For the text-containing cell, return its midpoint in (x, y) coordinate format. 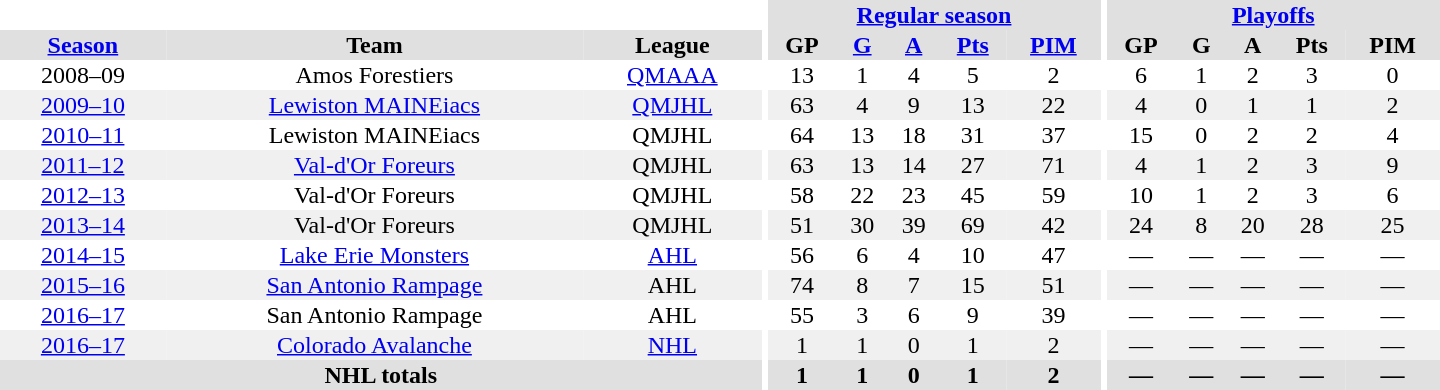
Season (83, 45)
2011–12 (83, 165)
18 (914, 135)
NHL totals (381, 375)
30 (862, 225)
47 (1054, 255)
59 (1054, 195)
31 (972, 135)
25 (1392, 225)
24 (1140, 225)
Amos Forestiers (374, 75)
27 (972, 165)
2013–14 (83, 225)
NHL (672, 345)
37 (1054, 135)
58 (802, 195)
42 (1054, 225)
2012–13 (83, 195)
64 (802, 135)
2015–16 (83, 285)
2014–15 (83, 255)
55 (802, 315)
14 (914, 165)
56 (802, 255)
28 (1312, 225)
20 (1252, 225)
45 (972, 195)
League (672, 45)
Team (374, 45)
74 (802, 285)
7 (914, 285)
71 (1054, 165)
Lake Erie Monsters (374, 255)
23 (914, 195)
69 (972, 225)
2010–11 (83, 135)
QMAAA (672, 75)
2008–09 (83, 75)
5 (972, 75)
Colorado Avalanche (374, 345)
2009–10 (83, 105)
Regular season (934, 15)
Playoffs (1273, 15)
